For the text-containing cell, return its midpoint in (x, y) coordinate format. 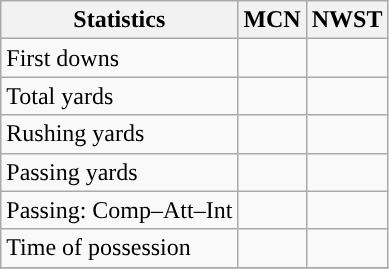
First downs (120, 58)
Statistics (120, 20)
MCN (272, 20)
NWST (347, 20)
Passing yards (120, 172)
Passing: Comp–Att–Int (120, 210)
Time of possession (120, 248)
Total yards (120, 96)
Rushing yards (120, 134)
